Provide the (X, Y) coordinate of the cell's center where the given text is located.  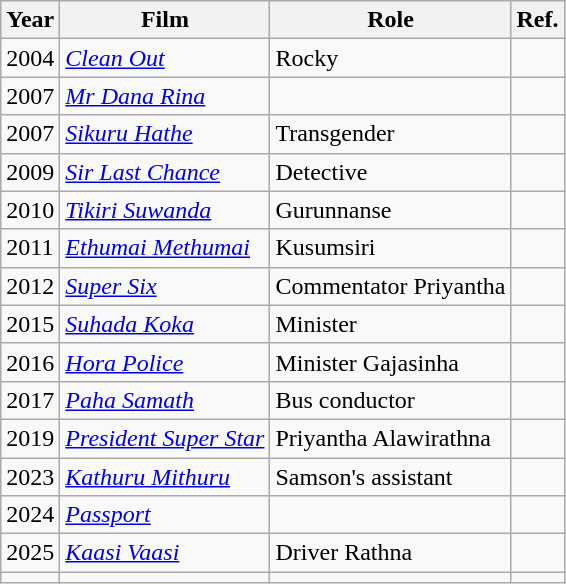
Commentator Priyantha (390, 286)
Ref. (538, 20)
2011 (30, 248)
Film (165, 20)
Gurunnanse (390, 210)
Kusumsiri (390, 248)
Priyantha Alawirathna (390, 438)
2025 (30, 553)
Minister (390, 324)
2012 (30, 286)
Paha Samath (165, 400)
Hora Police (165, 362)
Detective (390, 172)
Ethumai Methumai (165, 248)
2019 (30, 438)
Clean Out (165, 58)
Suhada Koka (165, 324)
Tikiri Suwanda (165, 210)
Sir Last Chance (165, 172)
2024 (30, 515)
President Super Star (165, 438)
Samson's assistant (390, 477)
Kaasi Vaasi (165, 553)
Mr Dana Rina (165, 96)
Passport (165, 515)
Year (30, 20)
Transgender (390, 134)
Role (390, 20)
Rocky (390, 58)
2015 (30, 324)
Kathuru Mithuru (165, 477)
2016 (30, 362)
Sikuru Hathe (165, 134)
2004 (30, 58)
2023 (30, 477)
Super Six (165, 286)
Driver Rathna (390, 553)
Bus conductor (390, 400)
2010 (30, 210)
2017 (30, 400)
Minister Gajasinha (390, 362)
2009 (30, 172)
